Return the (X, Y) coordinate for the center point of the cell that contains the specified text.  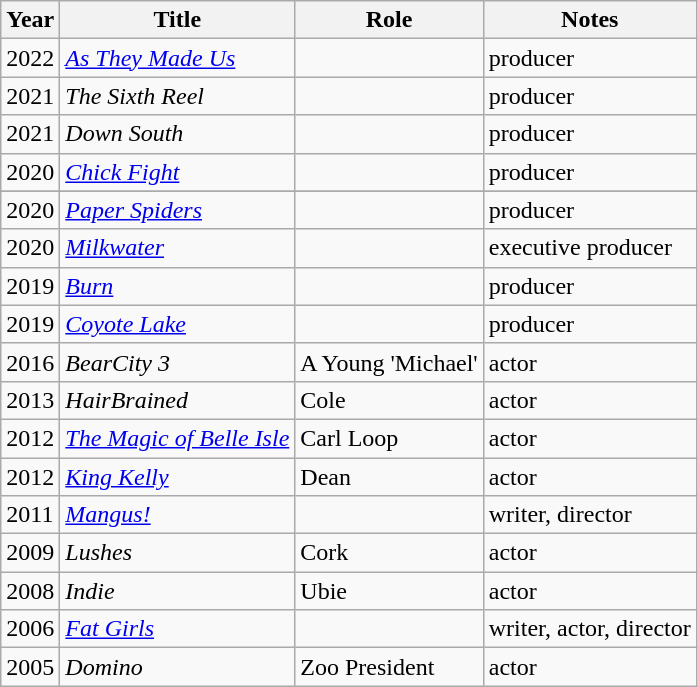
Role (389, 20)
2016 (30, 362)
2009 (30, 553)
The Magic of Belle Isle (178, 438)
Zoo President (389, 667)
Notes (590, 20)
2005 (30, 667)
HairBrained (178, 400)
Chick Fight (178, 172)
Mangus! (178, 515)
writer, actor, director (590, 629)
BearCity 3 (178, 362)
Cork (389, 553)
Indie (178, 591)
Title (178, 20)
Carl Loop (389, 438)
Lushes (178, 553)
Burn (178, 286)
Fat Girls (178, 629)
Cole (389, 400)
The Sixth Reel (178, 96)
Dean (389, 477)
2022 (30, 58)
executive producer (590, 248)
As They Made Us (178, 58)
King Kelly (178, 477)
Coyote Lake (178, 324)
Paper Spiders (178, 210)
Milkwater (178, 248)
2008 (30, 591)
writer, director (590, 515)
2011 (30, 515)
2006 (30, 629)
Down South (178, 134)
2013 (30, 400)
Ubie (389, 591)
Domino (178, 667)
Year (30, 20)
A Young 'Michael' (389, 362)
